Output the (x, y) coordinate of the center of the cell containing the given text.  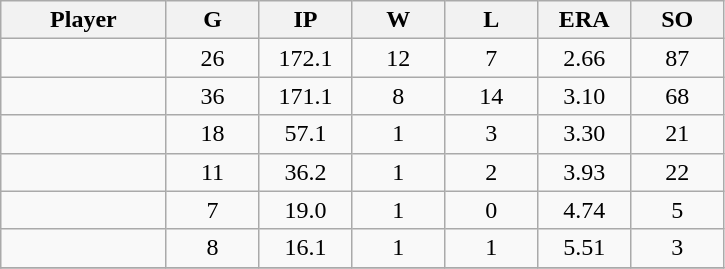
3.93 (584, 172)
21 (678, 134)
14 (492, 96)
5 (678, 210)
2 (492, 172)
16.1 (306, 248)
4.74 (584, 210)
11 (212, 172)
G (212, 20)
87 (678, 58)
12 (398, 58)
SO (678, 20)
68 (678, 96)
3.10 (584, 96)
L (492, 20)
0 (492, 210)
36.2 (306, 172)
Player (84, 20)
57.1 (306, 134)
IP (306, 20)
5.51 (584, 248)
171.1 (306, 96)
172.1 (306, 58)
19.0 (306, 210)
2.66 (584, 58)
18 (212, 134)
26 (212, 58)
W (398, 20)
22 (678, 172)
ERA (584, 20)
3.30 (584, 134)
36 (212, 96)
